Locate the cell with the specified text and output its (X, Y) center coordinate. 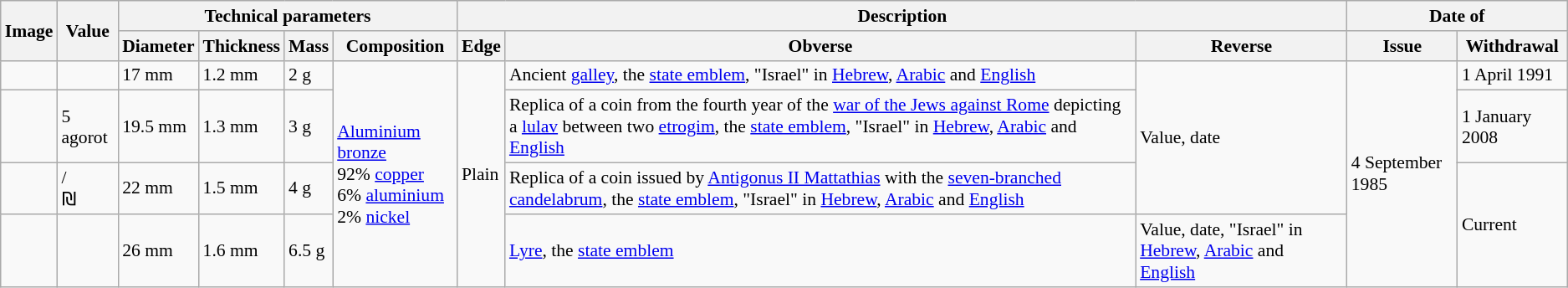
3 g (309, 127)
22 mm (158, 189)
19.5 mm (158, 127)
Mass (309, 46)
26 mm (158, 251)
Image (29, 30)
1.5 mm (243, 189)
Technical parameters (288, 16)
Plain (482, 173)
1 April 1991 (1512, 75)
6.5 g (309, 251)
Ancient galley, the state emblem, "Israel" in Hebrew, Arabic and English (820, 75)
Issue (1402, 46)
2 g (309, 75)
Diameter (158, 46)
/₪ (87, 189)
Date of (1457, 16)
Obverse (820, 46)
5 agorot (87, 127)
1 January 2008 (1512, 127)
1.3 mm (243, 127)
Value, date, "Israel" in Hebrew, Arabic and English (1241, 251)
Composition (395, 46)
Thickness (243, 46)
Replica of a coin issued by Antigonus II Mattathias with the seven-branched candelabrum, the state emblem, "Israel" in Hebrew, Arabic and English (820, 189)
1.2 mm (243, 75)
Lyre, the state emblem (820, 251)
Value, date (1241, 137)
Edge (482, 46)
4 September 1985 (1402, 173)
Aluminium bronze92% copper6% aluminium2% nickel (395, 173)
4 g (309, 189)
1.6 mm (243, 251)
Description (902, 16)
Current (1512, 225)
Withdrawal (1512, 46)
Reverse (1241, 46)
Value (87, 30)
17 mm (158, 75)
